For the text-containing cell, return its midpoint in (X, Y) coordinate format. 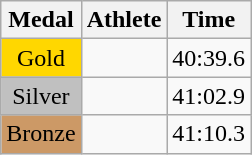
Bronze (41, 134)
40:39.6 (209, 58)
Gold (41, 58)
Medal (41, 20)
41:02.9 (209, 96)
Time (209, 20)
Silver (41, 96)
41:10.3 (209, 134)
Athlete (124, 20)
